Detect which cell encompasses the target text, then output its [x, y] center coordinate. 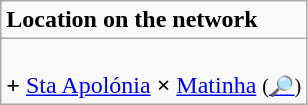
+ Sta Apolónia × Matinha (🔎) [154, 72]
Location on the network [154, 20]
